Return the (X, Y) coordinate for the center point of the cell that contains the specified text.  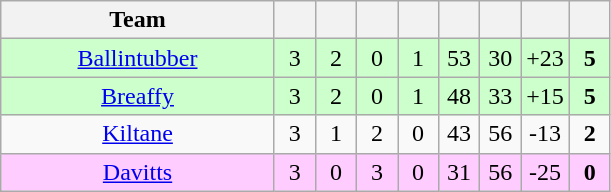
33 (500, 96)
+15 (546, 96)
-25 (546, 172)
53 (460, 58)
-13 (546, 134)
Team (138, 20)
Ballintubber (138, 58)
Davitts (138, 172)
31 (460, 172)
48 (460, 96)
+23 (546, 58)
Breaffy (138, 96)
30 (500, 58)
Kiltane (138, 134)
43 (460, 134)
